Locate the cell with the specified text and output its (X, Y) center coordinate. 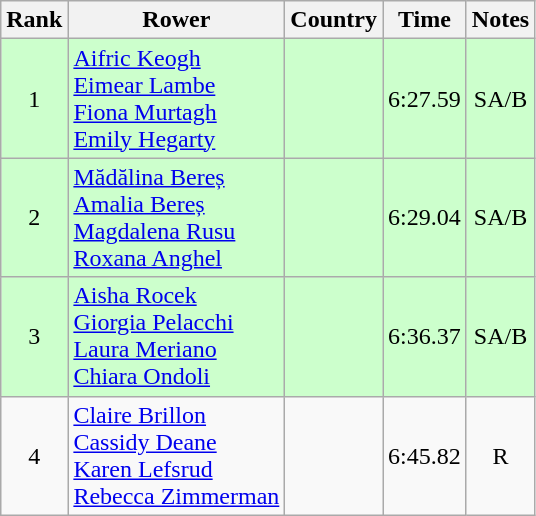
Rank (34, 20)
Mădălina BereșAmalia BereșMagdalena RusuRoxana Anghel (176, 218)
1 (34, 98)
6:45.82 (425, 456)
2 (34, 218)
Time (425, 20)
4 (34, 456)
Notes (500, 20)
Aisha RocekGiorgia PelacchiLaura MerianoChiara Ondoli (176, 336)
6:36.37 (425, 336)
Country (334, 20)
Claire BrillonCassidy DeaneKaren LefsrudRebecca Zimmerman (176, 456)
3 (34, 336)
R (500, 456)
6:29.04 (425, 218)
Aifric KeoghEimear LambeFiona MurtaghEmily Hegarty (176, 98)
6:27.59 (425, 98)
Rower (176, 20)
